Provide the (X, Y) coordinate of the cell's center where the given text is located.  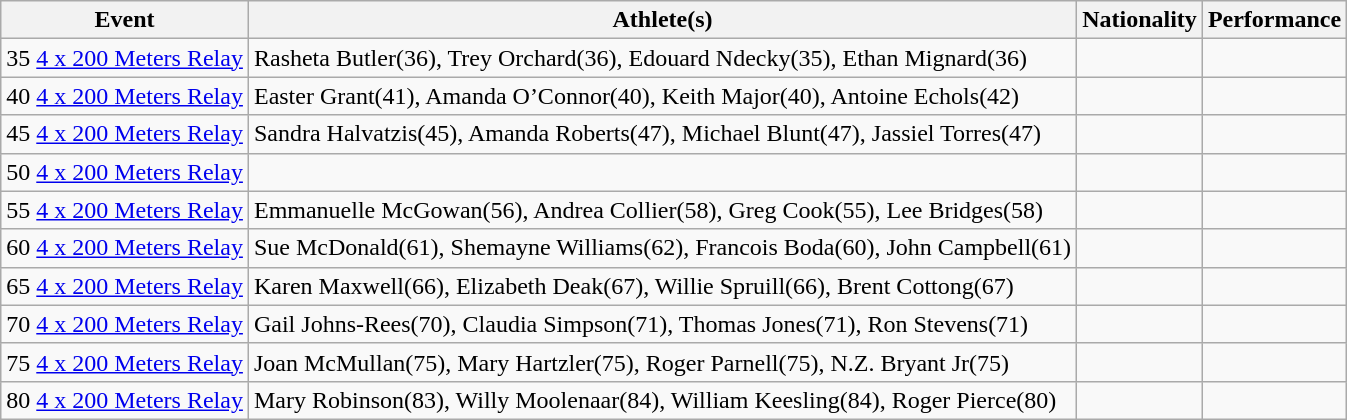
40 4 x 200 Meters Relay (125, 96)
Performance (1274, 20)
55 4 x 200 Meters Relay (125, 210)
Athlete(s) (662, 20)
50 4 x 200 Meters Relay (125, 172)
Sue McDonald(61), Shemayne Williams(62), Francois Boda(60), John Campbell(61) (662, 248)
Rasheta Butler(36), Trey Orchard(36), Edouard Ndecky(35), Ethan Mignard(36) (662, 58)
45 4 x 200 Meters Relay (125, 134)
Sandra Halvatzis(45), Amanda Roberts(47), Michael Blunt(47), Jassiel Torres(47) (662, 134)
Easter Grant(41), Amanda O’Connor(40), Keith Major(40), Antoine Echols(42) (662, 96)
Gail Johns-Rees(70), Claudia Simpson(71), Thomas Jones(71), Ron Stevens(71) (662, 324)
80 4 x 200 Meters Relay (125, 400)
Emmanuelle McGowan(56), Andrea Collier(58), Greg Cook(55), Lee Bridges(58) (662, 210)
Karen Maxwell(66), Elizabeth Deak(67), Willie Spruill(66), Brent Cottong(67) (662, 286)
Nationality (1140, 20)
60 4 x 200 Meters Relay (125, 248)
Mary Robinson(83), Willy Moolenaar(84), William Keesling(84), Roger Pierce(80) (662, 400)
70 4 x 200 Meters Relay (125, 324)
75 4 x 200 Meters Relay (125, 362)
65 4 x 200 Meters Relay (125, 286)
Joan McMullan(75), Mary Hartzler(75), Roger Parnell(75), N.Z. Bryant Jr(75) (662, 362)
35 4 x 200 Meters Relay (125, 58)
Event (125, 20)
